Output the (X, Y) coordinate of the center of the cell containing the given text.  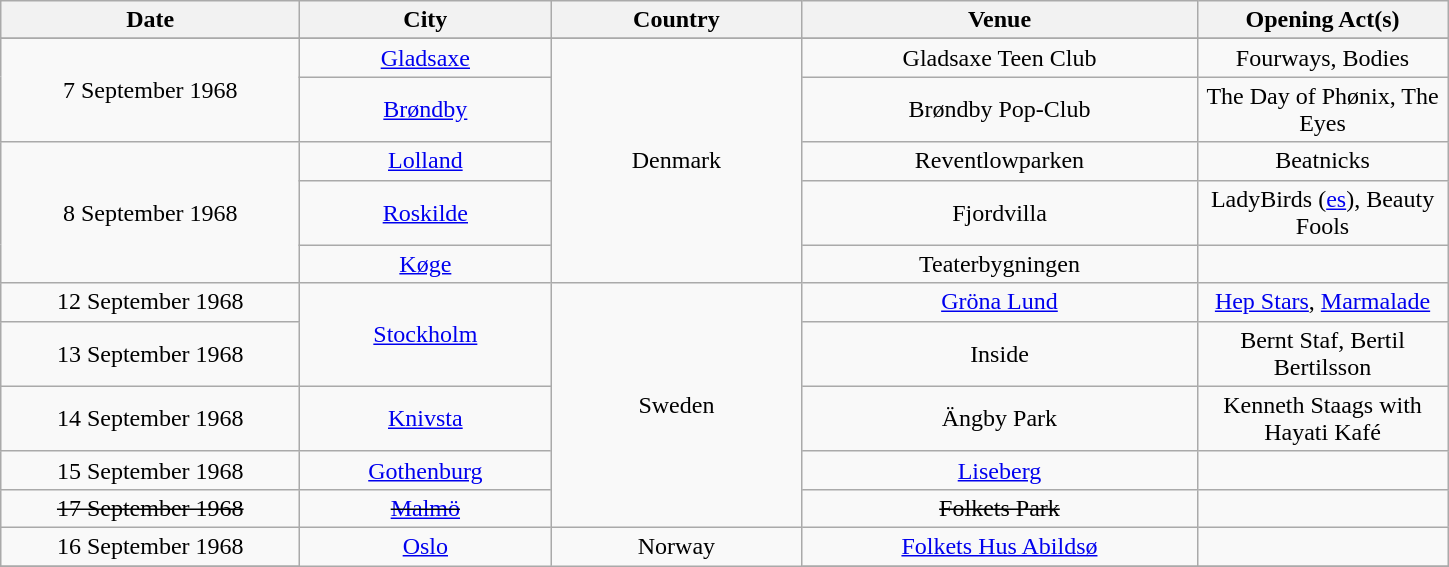
Ängby Park (1000, 418)
Gladsaxe (426, 58)
Brøndby Pop-Club (1000, 110)
Lolland (426, 161)
The Day of Phønix, The Eyes (1322, 110)
Kenneth Staags with Hayati Kafé (1322, 418)
14 September 1968 (150, 418)
Gladsaxe Teen Club (1000, 58)
Liseberg (1000, 470)
15 September 1968 (150, 470)
Teaterbygningen (1000, 264)
Norway (676, 546)
Bernt Staf, Bertil Bertilsson (1322, 354)
Knivsta (426, 418)
Brøndby (426, 110)
Hep Stars, Marmalade (1322, 302)
8 September 1968 (150, 212)
Gröna Lund (1000, 302)
City (426, 20)
Fjordvilla (1000, 212)
Inside (1000, 354)
Opening Act(s) (1322, 20)
Fourways, Bodies (1322, 58)
Malmö (426, 508)
Folkets Park (1000, 508)
LadyBirds (es), Beauty Fools (1322, 212)
Oslo (426, 546)
17 September 1968 (150, 508)
Gothenburg (426, 470)
7 September 1968 (150, 90)
Venue (1000, 20)
Date (150, 20)
16 September 1968 (150, 546)
Folkets Hus Abildsø (1000, 546)
Roskilde (426, 212)
13 September 1968 (150, 354)
Reventlowparken (1000, 161)
Køge (426, 264)
Stockholm (426, 334)
Sweden (676, 405)
Beatnicks (1322, 161)
12 September 1968 (150, 302)
Country (676, 20)
Denmark (676, 161)
